Return [X, Y] of the center of cell containing provided text 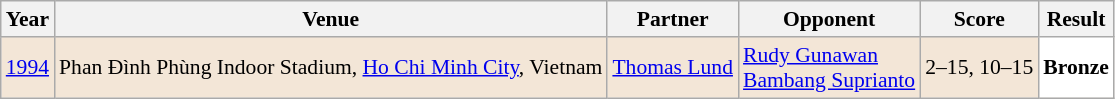
Bronze [1076, 68]
Partner [672, 19]
Thomas Lund [672, 68]
Opponent [829, 19]
Year [28, 19]
2–15, 10–15 [979, 68]
Rudy Gunawan Bambang Suprianto [829, 68]
Score [979, 19]
Phan Đình Phùng Indoor Stadium, Ho Chi Minh City, Vietnam [330, 68]
Result [1076, 19]
1994 [28, 68]
Venue [330, 19]
